Detect which cell encompasses the target text, then output its (x, y) center coordinate. 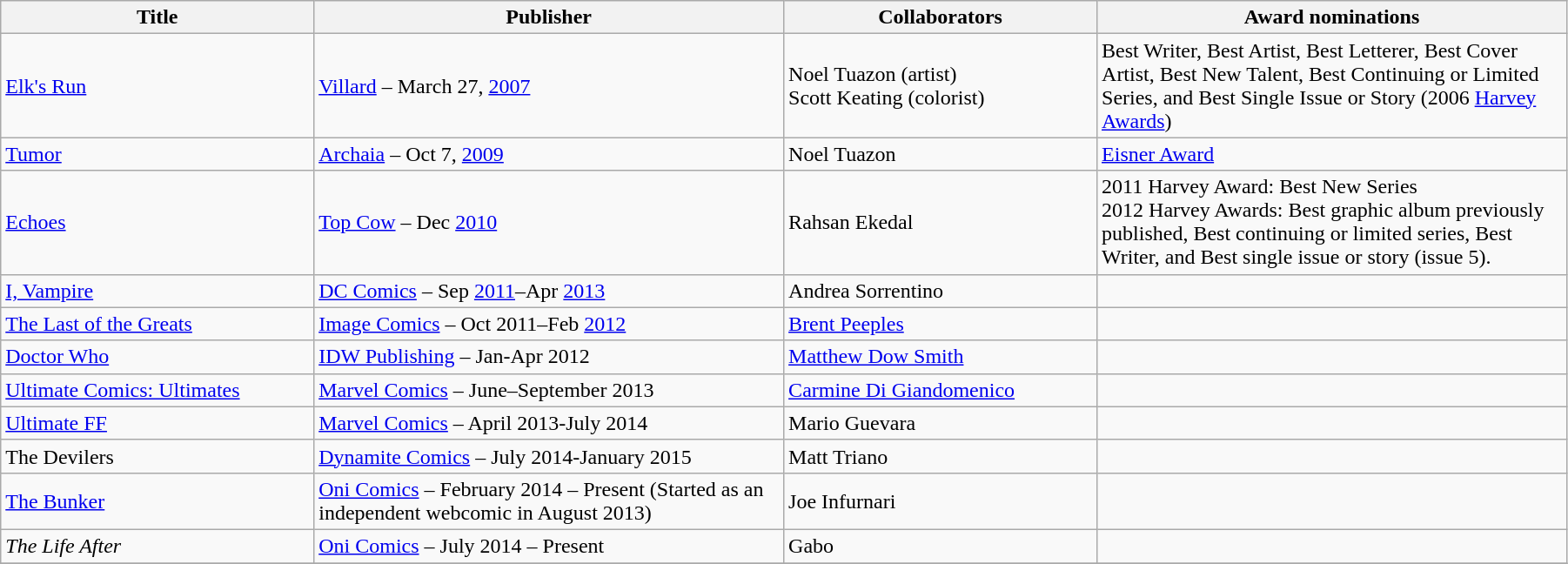
The Life After (157, 546)
The Devilers (157, 456)
Ultimate FF (157, 423)
Marvel Comics – June–September 2013 (549, 390)
Image Comics – Oct 2011–Feb 2012 (549, 324)
Noel Tuazon (artist)Scott Keating (colorist) (941, 85)
Echoes (157, 223)
Rahsan Ekedal (941, 223)
Elk's Run (157, 85)
Matthew Dow Smith (941, 357)
Title (157, 17)
Tumor (157, 154)
Publisher (549, 17)
Archaia – Oct 7, 2009 (549, 154)
Top Cow – Dec 2010 (549, 223)
The Bunker (157, 501)
Matt Triano (941, 456)
Doctor Who (157, 357)
Award nominations (1332, 17)
I, Vampire (157, 291)
DC Comics – Sep 2011–Apr 2013 (549, 291)
Villard – March 27, 2007 (549, 85)
Marvel Comics – April 2013-July 2014 (549, 423)
Ultimate Comics: Ultimates (157, 390)
The Last of the Greats (157, 324)
Brent Peeples (941, 324)
Mario Guevara (941, 423)
IDW Publishing – Jan-Apr 2012 (549, 357)
Dynamite Comics – July 2014-January 2015 (549, 456)
Joe Infurnari (941, 501)
Oni Comics – February 2014 – Present (Started as an independent webcomic in August 2013) (549, 501)
Collaborators (941, 17)
Eisner Award (1332, 154)
Andrea Sorrentino (941, 291)
Gabo (941, 546)
Noel Tuazon (941, 154)
Oni Comics – July 2014 – Present (549, 546)
Carmine Di Giandomenico (941, 390)
